Locate the cell with the specified text and output its (x, y) center coordinate. 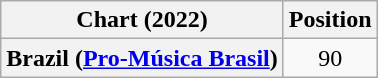
Brazil (Pro-Música Brasil) (142, 58)
Chart (2022) (142, 20)
Position (330, 20)
90 (330, 58)
